Identify which cell holds the provided text, then report its (x, y) central coordinate. 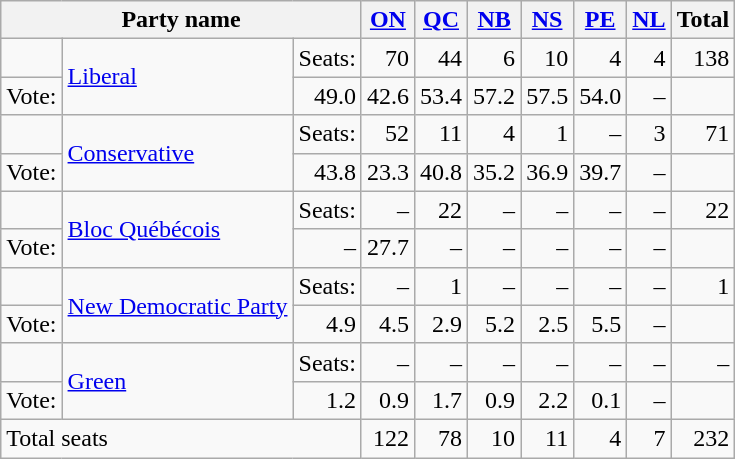
1.7 (440, 400)
New Democratic Party (178, 305)
QC (440, 20)
78 (440, 438)
Conservative (178, 153)
PE (600, 20)
1.2 (327, 400)
138 (703, 58)
Liberal (178, 77)
2.2 (548, 400)
4.9 (327, 324)
0.1 (600, 400)
Total seats (182, 438)
49.0 (327, 96)
52 (388, 134)
5.5 (600, 324)
71 (703, 134)
NL (649, 20)
36.9 (548, 172)
Party name (182, 20)
7 (649, 438)
ON (388, 20)
NB (494, 20)
Green (178, 381)
54.0 (600, 96)
4.5 (388, 324)
6 (494, 58)
35.2 (494, 172)
232 (703, 438)
57.2 (494, 96)
43.8 (327, 172)
Bloc Québécois (178, 229)
23.3 (388, 172)
39.7 (600, 172)
2.5 (548, 324)
40.8 (440, 172)
70 (388, 58)
53.4 (440, 96)
NS (548, 20)
Total (703, 20)
122 (388, 438)
27.7 (388, 248)
2.9 (440, 324)
44 (440, 58)
3 (649, 134)
42.6 (388, 96)
5.2 (494, 324)
57.5 (548, 96)
